Provide the [X, Y] coordinate of the cell's center where the given text is located.  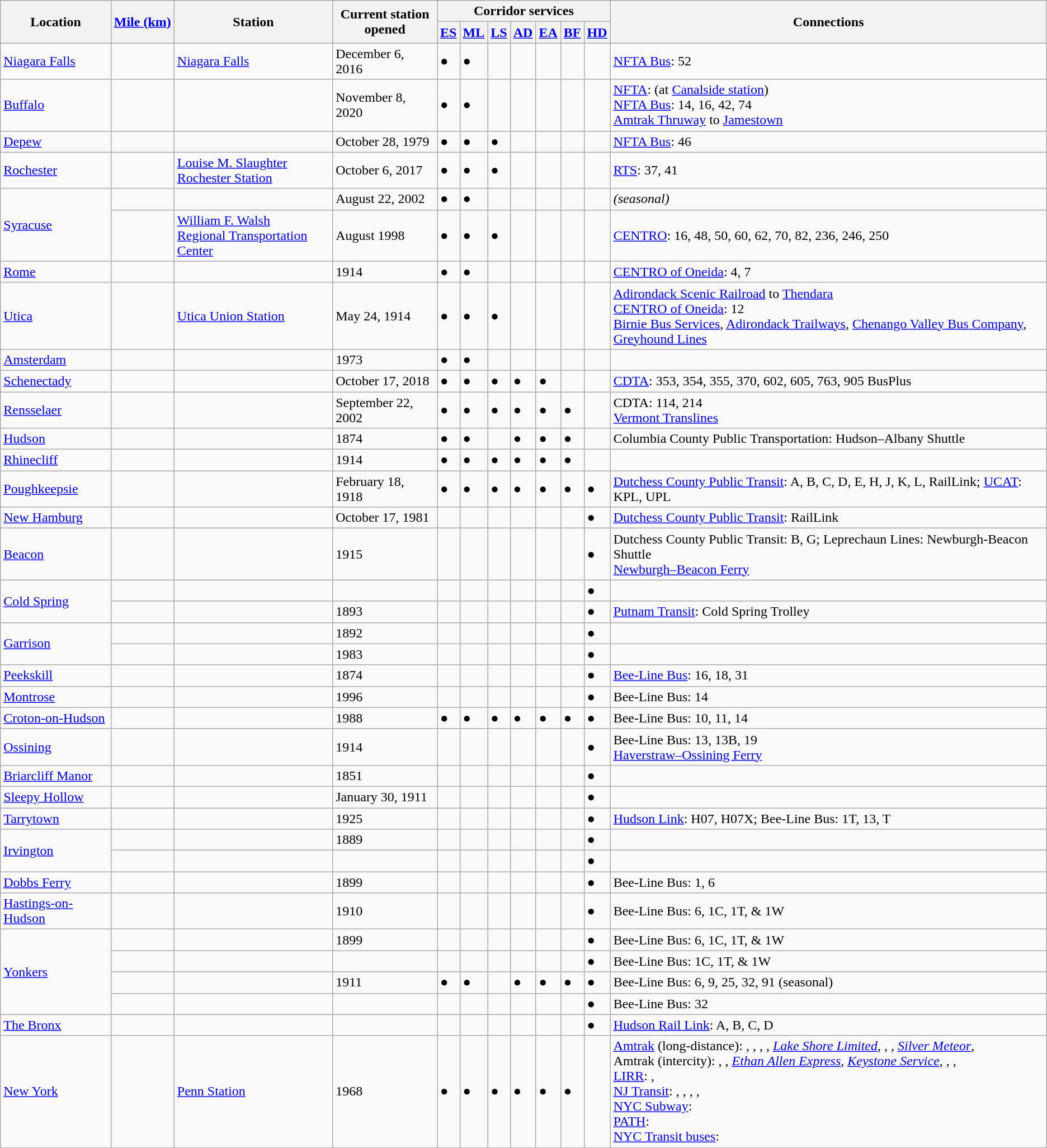
February 18, 1918 [385, 489]
Hudson [56, 439]
Columbia County Public Transportation: Hudson–Albany Shuttle [828, 439]
Briarcliff Manor [56, 776]
CENTRO: 16, 48, 50, 60, 62, 70, 82, 236, 246, 250 [828, 235]
Connections [828, 22]
October 17, 1981 [385, 518]
Rome [56, 272]
Dutchess County Public Transit: RailLink [828, 518]
Dobbs Ferry [56, 882]
1910 [385, 911]
September 22, 2002 [385, 409]
Bee-Line Bus: 1C, 1T, & 1W [828, 961]
August 22, 2002 [385, 199]
January 30, 1911 [385, 797]
Syracuse [56, 225]
Amsterdam [56, 360]
1851 [385, 776]
The Bronx [56, 1025]
Louise M. SlaughterRochester Station [253, 170]
1973 [385, 360]
Station [253, 22]
Utica [56, 315]
Schenectady [56, 381]
Bee-Line Bus: 16, 18, 31 [828, 675]
CDTA: 114, 214 Vermont Translines [828, 409]
May 24, 1914 [385, 315]
Adirondack Scenic Railroad to Thendara CENTRO of Oneida: 12 Birnie Bus Services, Adirondack Trailways, Chenango Valley Bus Company, Greyhound Lines [828, 315]
Rhinecliff [56, 460]
November 8, 2020 [385, 105]
1892 [385, 633]
Croton-on-Hudson [56, 718]
October 28, 1979 [385, 141]
Bee-Line Bus: 10, 11, 14 [828, 718]
Dutchess County Public Transit: B, G; Leprechaun Lines: Newburgh-Beacon Shuttle Newburgh–Beacon Ferry [828, 554]
1968 [385, 1092]
Bee-Line Bus: 1, 6 [828, 882]
October 6, 2017 [385, 170]
NFTA: (at Canalside station) NFTA Bus: 14, 16, 42, 74 Amtrak Thruway to Jamestown [828, 105]
Current stationopened [385, 22]
Hastings-on-Hudson [56, 911]
1925 [385, 818]
Bee-Line Bus: 6, 9, 25, 32, 91 (seasonal) [828, 982]
Rochester [56, 170]
HD [597, 32]
Garrison [56, 644]
LS [499, 32]
NFTA Bus: 46 [828, 141]
Beacon [56, 554]
Rensselaer [56, 409]
ML [474, 32]
Mile (km) [142, 22]
Corridor services [524, 11]
William F. WalshRegional Transportation Center [253, 235]
December 6, 2016 [385, 62]
BF [572, 32]
EA [548, 32]
October 17, 2018 [385, 381]
ES [449, 32]
Montrose [56, 697]
Penn Station [253, 1092]
New York [56, 1092]
Poughkeepsie [56, 489]
New Hamburg [56, 518]
Peekskill [56, 675]
Bee-Line Bus: 32 [828, 1004]
1889 [385, 840]
Bee-Line Bus: 14 [828, 697]
Sleepy Hollow [56, 797]
August 1998 [385, 235]
1983 [385, 654]
1915 [385, 554]
Putnam Transit: Cold Spring Trolley [828, 612]
Cold Spring [56, 601]
Depew [56, 141]
NFTA Bus: 52 [828, 62]
Hudson Link: H07, H07X; Bee-Line Bus: 1T, 13, T [828, 818]
Hudson Rail Link: A, B, C, D [828, 1025]
1911 [385, 982]
Bee-Line Bus: 13, 13B, 19 Haverstraw–Ossining Ferry [828, 747]
Buffalo [56, 105]
AD [523, 32]
Utica Union Station [253, 315]
Ossining [56, 747]
(seasonal) [828, 199]
1988 [385, 718]
1996 [385, 697]
1893 [385, 612]
Dutchess County Public Transit: A, B, C, D, E, H, J, K, L, RailLink; UCAT: KPL, UPL [828, 489]
Yonkers [56, 972]
Location [56, 22]
Tarrytown [56, 818]
CDTA: 353, 354, 355, 370, 602, 605, 763, 905 BusPlus [828, 381]
Irvington [56, 851]
RTS: 37, 41 [828, 170]
CENTRO of Oneida: 4, 7 [828, 272]
